Capture the cell that displays the provided text and extract its (x, y) central coordinate. 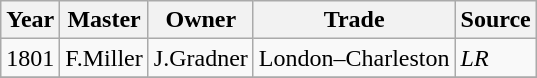
Owner (200, 20)
1801 (30, 58)
Year (30, 20)
F.Miller (104, 58)
Master (104, 20)
London–Charleston (354, 58)
Trade (354, 20)
LR (496, 58)
J.Gradner (200, 58)
Source (496, 20)
